Capture the cell that displays the provided text and extract its (X, Y) central coordinate. 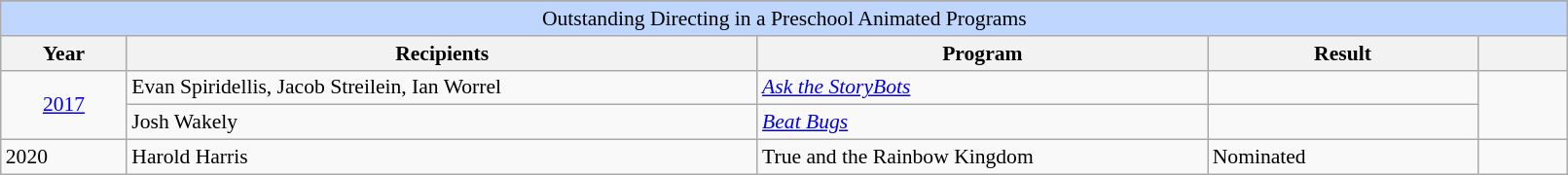
Nominated (1343, 157)
Recipients (442, 53)
Beat Bugs (983, 122)
Evan Spiridellis, Jacob Streilein, Ian Worrel (442, 87)
Year (64, 53)
True and the Rainbow Kingdom (983, 157)
2020 (64, 157)
Program (983, 53)
Harold Harris (442, 157)
Josh Wakely (442, 122)
2017 (64, 105)
Outstanding Directing in a Preschool Animated Programs (784, 18)
Ask the StoryBots (983, 87)
Result (1343, 53)
